Determine the (X, Y) coordinate at the center of the cell enclosing the given text.  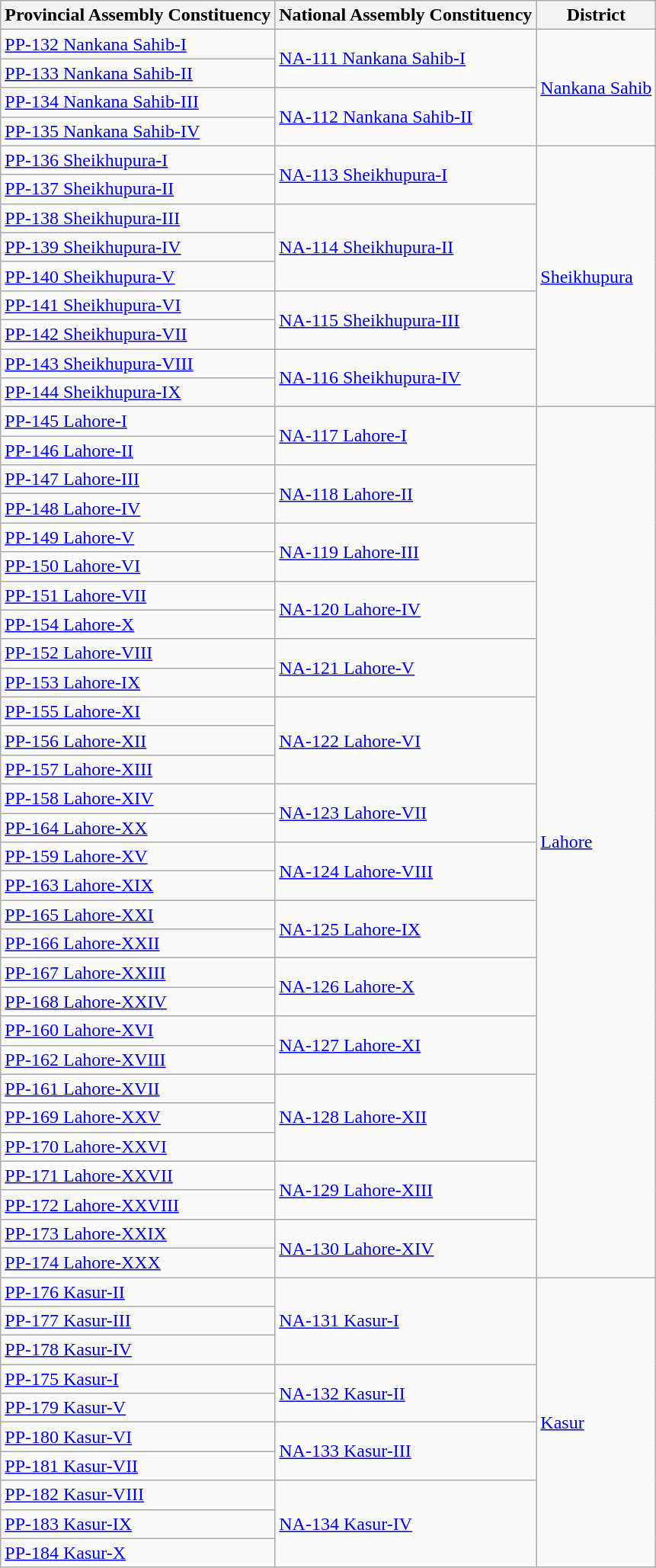
NA-132 Kasur-II (405, 1393)
NA-131 Kasur-I (405, 1321)
PP-173 Lahore-XXIX (138, 1233)
NA-129 Lahore-XIII (405, 1190)
NA-112 Nankana Sahib-II (405, 117)
PP-154 Lahore-X (138, 624)
PP-149 Lahore-V (138, 537)
PP-151 Lahore-VII (138, 595)
PP-148 Lahore-IV (138, 508)
PP-135 Nankana Sahib-IV (138, 131)
NA-119 Lahore-III (405, 552)
PP-171 Lahore-XXVII (138, 1175)
PP-160 Lahore-XVI (138, 1031)
Lahore (596, 842)
PP-175 Kasur-I (138, 1379)
PP-181 Kasur-VII (138, 1466)
PP-177 Kasur-III (138, 1321)
NA-125 Lahore-IX (405, 929)
Kasur (596, 1422)
NA-122 Lahore-VI (405, 740)
PP-142 Sheikhupura-VII (138, 334)
PP-161 Lahore-XVII (138, 1089)
NA-134 Kasur-IV (405, 1524)
District (596, 15)
National Assembly Constituency (405, 15)
NA-133 Kasur-III (405, 1451)
PP-179 Kasur-V (138, 1408)
PP-182 Kasur-VIII (138, 1495)
PP-140 Sheikhupura-V (138, 276)
NA-127 Lahore-XI (405, 1045)
PP-183 Kasur-IX (138, 1524)
PP-166 Lahore-XXII (138, 944)
PP-138 Sheikhupura-III (138, 218)
PP-155 Lahore-XI (138, 711)
PP-157 Lahore-XIII (138, 769)
PP-137 Sheikhupura-II (138, 189)
PP-184 Kasur-X (138, 1553)
PP-172 Lahore-XXVIII (138, 1204)
PP-164 Lahore-XX (138, 827)
PP-143 Sheikhupura-VIII (138, 364)
PP-153 Lahore-IX (138, 682)
NA-113 Sheikhupura-I (405, 175)
PP-163 Lahore-XIX (138, 886)
PP-165 Lahore-XXI (138, 915)
PP-146 Lahore-II (138, 451)
NA-120 Lahore-IV (405, 610)
Nankana Sahib (596, 88)
NA-130 Lahore-XIV (405, 1248)
Provincial Assembly Constituency (138, 15)
PP-145 Lahore-I (138, 422)
PP-134 Nankana Sahib-III (138, 102)
Sheikhupura (596, 276)
PP-139 Sheikhupura-IV (138, 247)
PP-180 Kasur-VI (138, 1437)
PP-170 Lahore-XXVI (138, 1146)
NA-124 Lahore-VIII (405, 871)
PP-133 Nankana Sahib-II (138, 73)
PP-159 Lahore-XV (138, 857)
NA-117 Lahore-I (405, 436)
NA-118 Lahore-II (405, 494)
NA-121 Lahore-V (405, 668)
NA-128 Lahore-XII (405, 1117)
PP-169 Lahore-XXV (138, 1117)
PP-174 Lahore-XXX (138, 1262)
PP-150 Lahore-VI (138, 566)
NA-114 Sheikhupura-II (405, 247)
PP-158 Lahore-XIV (138, 798)
PP-132 Nankana Sahib-I (138, 44)
NA-111 Nankana Sahib-I (405, 59)
PP-168 Lahore-XXIV (138, 1002)
PP-147 Lahore-III (138, 479)
PP-167 Lahore-XXIII (138, 973)
PP-141 Sheikhupura-VI (138, 305)
PP-156 Lahore-XII (138, 740)
PP-178 Kasur-IV (138, 1350)
PP-162 Lahore-XVIII (138, 1060)
PP-144 Sheikhupura-IX (138, 393)
NA-123 Lahore-VII (405, 813)
PP-176 Kasur-II (138, 1292)
NA-116 Sheikhupura-IV (405, 378)
NA-115 Sheikhupura-III (405, 319)
PP-152 Lahore-VIII (138, 653)
PP-136 Sheikhupura-I (138, 160)
NA-126 Lahore-X (405, 987)
